Pinpoint the cell where the given text exists, returning its (x, y) midpoint coordinate. 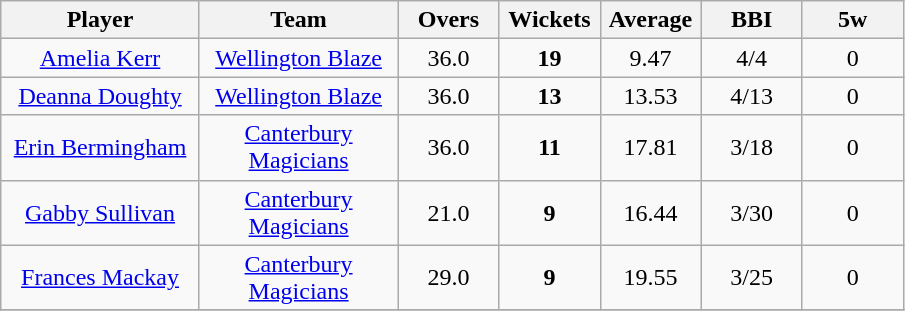
4/4 (752, 58)
5w (852, 20)
13 (550, 96)
Player (100, 20)
BBI (752, 20)
3/18 (752, 148)
Frances Mackay (100, 278)
Team (298, 20)
13.53 (650, 96)
Amelia Kerr (100, 58)
Deanna Doughty (100, 96)
16.44 (650, 212)
17.81 (650, 148)
3/30 (752, 212)
Average (650, 20)
11 (550, 148)
Overs (448, 20)
3/25 (752, 278)
21.0 (448, 212)
19.55 (650, 278)
Erin Bermingham (100, 148)
Gabby Sullivan (100, 212)
Wickets (550, 20)
4/13 (752, 96)
9.47 (650, 58)
19 (550, 58)
29.0 (448, 278)
